Pinpoint the cell where the given text exists, returning its [x, y] midpoint coordinate. 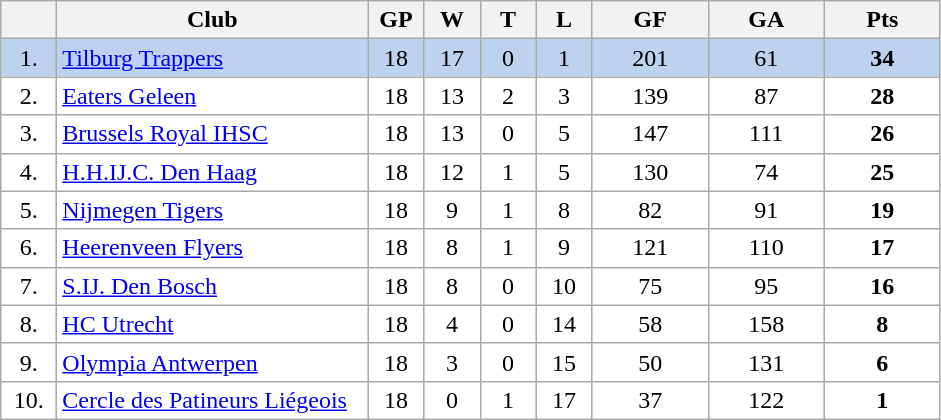
4. [29, 172]
74 [766, 172]
82 [650, 210]
121 [650, 248]
111 [766, 134]
H.H.IJ.C. Den Haag [212, 172]
147 [650, 134]
4 [452, 324]
9. [29, 362]
T [508, 20]
S.IJ. Den Bosch [212, 286]
122 [766, 400]
14 [564, 324]
3. [29, 134]
Cercle des Patineurs Liégeois [212, 400]
110 [766, 248]
10 [564, 286]
25 [882, 172]
Olympia Antwerpen [212, 362]
131 [766, 362]
95 [766, 286]
1. [29, 58]
Eaters Geleen [212, 96]
50 [650, 362]
15 [564, 362]
Heerenveen Flyers [212, 248]
19 [882, 210]
28 [882, 96]
91 [766, 210]
34 [882, 58]
GA [766, 20]
L [564, 20]
2 [508, 96]
26 [882, 134]
HC Utrecht [212, 324]
8. [29, 324]
58 [650, 324]
Club [212, 20]
61 [766, 58]
75 [650, 286]
5. [29, 210]
7. [29, 286]
6. [29, 248]
16 [882, 286]
37 [650, 400]
10. [29, 400]
12 [452, 172]
87 [766, 96]
Pts [882, 20]
2. [29, 96]
Tilburg Trappers [212, 58]
GF [650, 20]
201 [650, 58]
Nijmegen Tigers [212, 210]
Brussels Royal IHSC [212, 134]
139 [650, 96]
130 [650, 172]
6 [882, 362]
158 [766, 324]
W [452, 20]
GP [396, 20]
